Output the [x, y] coordinate of the center of the cell containing the given text.  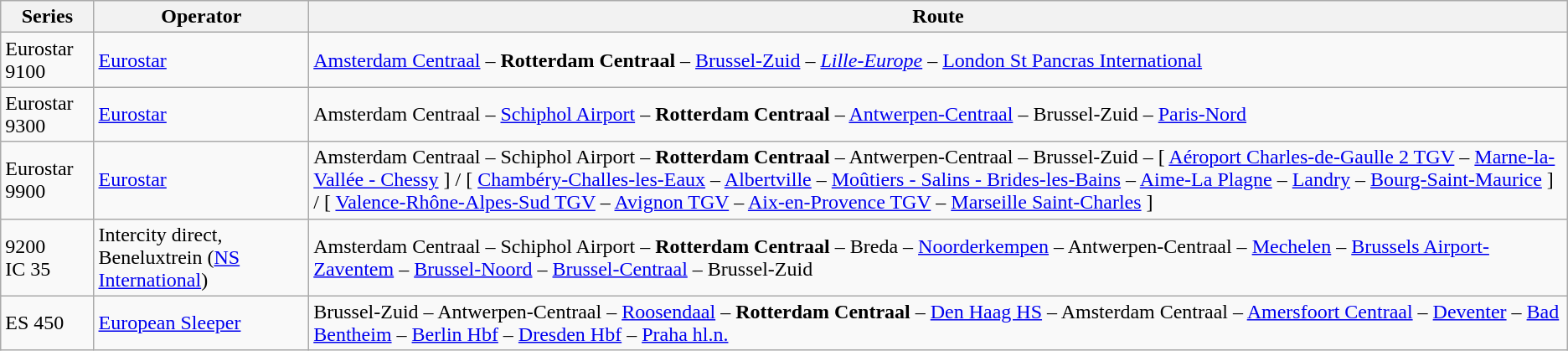
Eurostar 9900 [47, 180]
Amsterdam Centraal – Rotterdam Centraal – Brussel-Zuid – Lille-Europe – London St Pancras International [938, 60]
European Sleeper [201, 323]
Intercity direct, Beneluxtrein (NS International) [201, 257]
Route [938, 17]
Operator [201, 17]
Eurostar 9100 [47, 60]
Eurostar 9300 [47, 114]
Amsterdam Centraal – Schiphol Airport – Rotterdam Centraal – Antwerpen-Centraal – Brussel-Zuid – Paris-Nord [938, 114]
ES 450 [47, 323]
9200IC 35 [47, 257]
Series [47, 17]
